Find where the given text appears and provide that cell's center as (X, Y) coordinate. 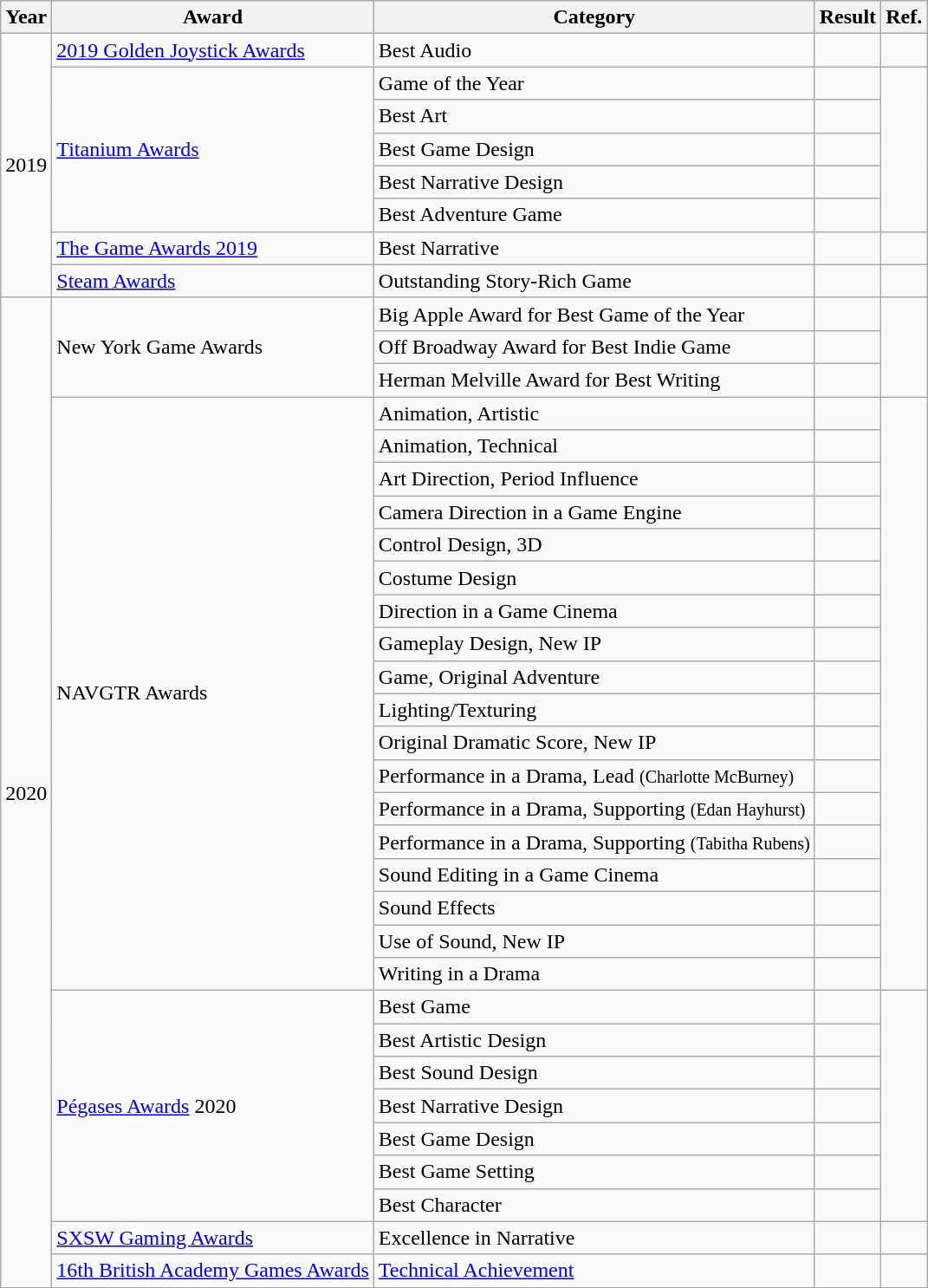
Gameplay Design, New IP (594, 644)
Herman Melville Award for Best Writing (594, 380)
Original Dramatic Score, New IP (594, 743)
NAVGTR Awards (213, 693)
Best Game Setting (594, 1172)
Best Adventure Game (594, 215)
Best Audio (594, 50)
Best Game (594, 1007)
Control Design, 3D (594, 545)
Year (26, 17)
Steam Awards (213, 281)
Performance in a Drama, Supporting (Edan Hayhurst) (594, 809)
Off Broadway Award for Best Indie Game (594, 347)
Result (847, 17)
Use of Sound, New IP (594, 940)
Performance in a Drama, Supporting (Tabitha Rubens) (594, 842)
Category (594, 17)
SXSW Gaming Awards (213, 1238)
Direction in a Game Cinema (594, 611)
Big Apple Award for Best Game of the Year (594, 314)
2019 Golden Joystick Awards (213, 50)
Best Narrative (594, 248)
Art Direction, Period Influence (594, 479)
Lighting/Texturing (594, 710)
The Game Awards 2019 (213, 248)
New York Game Awards (213, 347)
Performance in a Drama, Lead (Charlotte McBurney) (594, 776)
Camera Direction in a Game Engine (594, 512)
Titanium Awards (213, 149)
Costume Design (594, 578)
Award (213, 17)
Best Sound Design (594, 1073)
16th British Academy Games Awards (213, 1271)
Sound Effects (594, 907)
Ref. (905, 17)
2019 (26, 166)
Pégases Awards 2020 (213, 1106)
Game, Original Adventure (594, 677)
Best Character (594, 1205)
Sound Editing in a Game Cinema (594, 875)
Best Art (594, 116)
Animation, Artistic (594, 413)
Excellence in Narrative (594, 1238)
Animation, Technical (594, 446)
Technical Achievement (594, 1271)
2020 (26, 792)
Best Artistic Design (594, 1040)
Game of the Year (594, 83)
Outstanding Story-Rich Game (594, 281)
Writing in a Drama (594, 974)
